Return the (x, y) coordinate for the center point of the cell that contains the specified text.  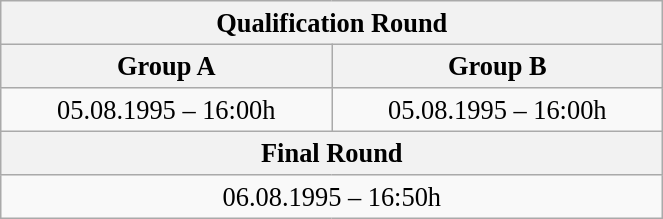
06.08.1995 – 16:50h (332, 197)
Group B (498, 66)
Final Round (332, 153)
Qualification Round (332, 22)
Group A (166, 66)
